Find where the given text appears and provide that cell's center as [x, y] coordinate. 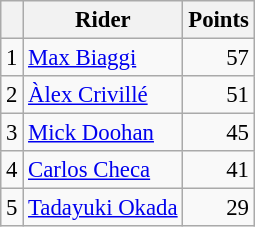
Carlos Checa [103, 170]
5 [12, 208]
57 [218, 58]
3 [12, 133]
Àlex Crivillé [103, 95]
2 [12, 95]
Points [218, 20]
Tadayuki Okada [103, 208]
1 [12, 58]
41 [218, 170]
4 [12, 170]
Mick Doohan [103, 133]
29 [218, 208]
Rider [103, 20]
51 [218, 95]
Max Biaggi [103, 58]
45 [218, 133]
